Provide the [X, Y] coordinate of the cell's center where the given text is located.  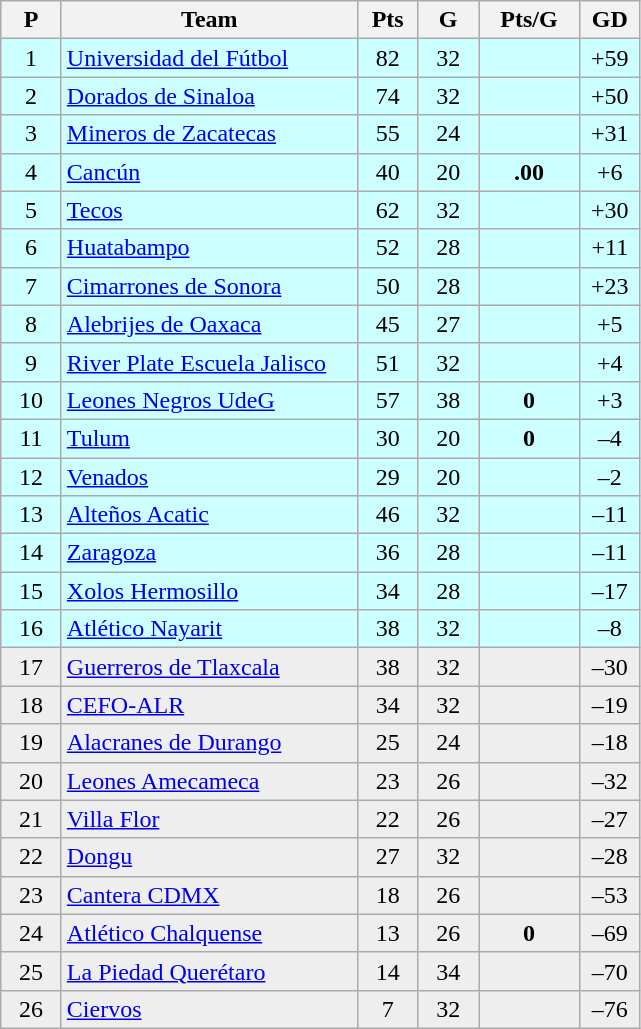
82 [388, 58]
+50 [610, 96]
Pts [388, 20]
Universidad del Fútbol [209, 58]
2 [32, 96]
–18 [610, 743]
62 [388, 210]
Cancún [209, 172]
Atlético Nayarit [209, 629]
–32 [610, 781]
30 [388, 438]
Dorados de Sinaloa [209, 96]
Huatabampo [209, 248]
21 [32, 819]
Cantera CDMX [209, 895]
15 [32, 591]
8 [32, 324]
Alteños Acatic [209, 515]
52 [388, 248]
17 [32, 667]
–53 [610, 895]
+23 [610, 286]
1 [32, 58]
.00 [528, 172]
51 [388, 362]
Venados [209, 477]
Zaragoza [209, 553]
6 [32, 248]
Cimarrones de Sonora [209, 286]
Xolos Hermosillo [209, 591]
36 [388, 553]
Alebrijes de Oaxaca [209, 324]
Alacranes de Durango [209, 743]
Atlético Chalquense [209, 933]
11 [32, 438]
Tulum [209, 438]
4 [32, 172]
–27 [610, 819]
+4 [610, 362]
La Piedad Querétaro [209, 971]
+6 [610, 172]
10 [32, 400]
Mineros de Zacatecas [209, 134]
+59 [610, 58]
–4 [610, 438]
P [32, 20]
+3 [610, 400]
46 [388, 515]
–8 [610, 629]
–2 [610, 477]
Tecos [209, 210]
Dongu [209, 857]
29 [388, 477]
12 [32, 477]
G [448, 20]
GD [610, 20]
9 [32, 362]
River Plate Escuela Jalisco [209, 362]
3 [32, 134]
19 [32, 743]
–28 [610, 857]
–70 [610, 971]
+11 [610, 248]
45 [388, 324]
40 [388, 172]
55 [388, 134]
57 [388, 400]
5 [32, 210]
+30 [610, 210]
74 [388, 96]
–69 [610, 933]
Leones Negros UdeG [209, 400]
Villa Flor [209, 819]
50 [388, 286]
–30 [610, 667]
–17 [610, 591]
+31 [610, 134]
Guerreros de Tlaxcala [209, 667]
Team [209, 20]
16 [32, 629]
Ciervos [209, 1009]
Pts/G [528, 20]
–19 [610, 705]
+5 [610, 324]
Leones Amecameca [209, 781]
CEFO-ALR [209, 705]
–76 [610, 1009]
